Locate the cell with the specified text and output its [X, Y] center coordinate. 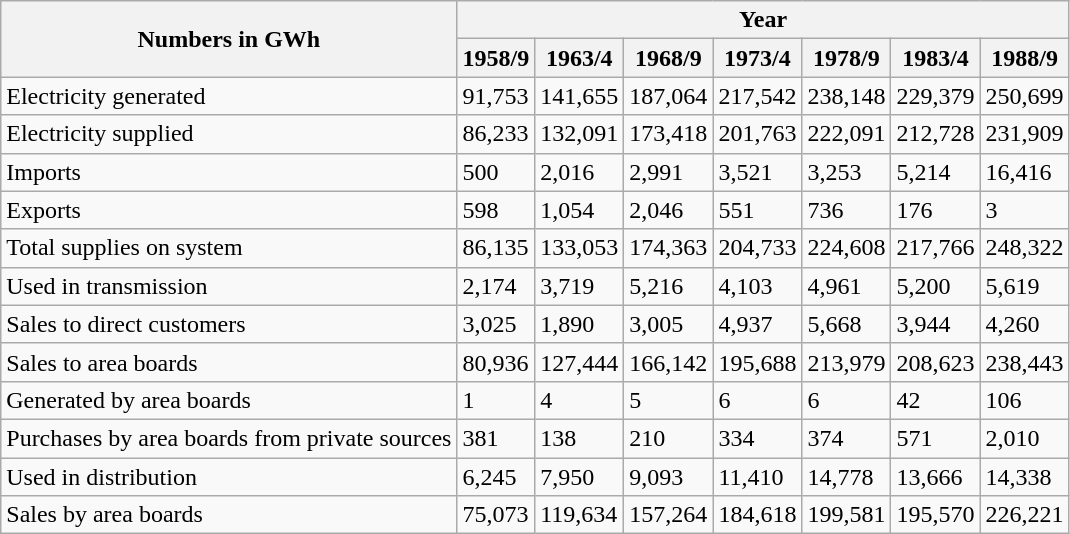
Generated by area boards [229, 400]
217,766 [936, 248]
212,728 [936, 134]
5 [668, 400]
14,778 [846, 477]
157,264 [668, 515]
91,753 [496, 96]
199,581 [846, 515]
210 [668, 438]
Purchases by area boards from private sources [229, 438]
75,073 [496, 515]
176 [936, 210]
4,103 [758, 286]
1,054 [580, 210]
Imports [229, 172]
1,890 [580, 324]
14,338 [1024, 477]
Used in distribution [229, 477]
106 [1024, 400]
1968/9 [668, 58]
Sales by area boards [229, 515]
133,053 [580, 248]
Electricity generated [229, 96]
3,521 [758, 172]
231,909 [1024, 134]
238,443 [1024, 362]
174,363 [668, 248]
598 [496, 210]
138 [580, 438]
4 [580, 400]
Sales to direct customers [229, 324]
Year [763, 20]
238,148 [846, 96]
86,233 [496, 134]
5,668 [846, 324]
13,666 [936, 477]
571 [936, 438]
Electricity supplied [229, 134]
4,961 [846, 286]
16,416 [1024, 172]
Numbers in GWh [229, 39]
6,245 [496, 477]
Total supplies on system [229, 248]
132,091 [580, 134]
551 [758, 210]
4,260 [1024, 324]
334 [758, 438]
204,733 [758, 248]
127,444 [580, 362]
381 [496, 438]
3,025 [496, 324]
201,763 [758, 134]
7,950 [580, 477]
2,174 [496, 286]
195,570 [936, 515]
1978/9 [846, 58]
1983/4 [936, 58]
4,937 [758, 324]
3,005 [668, 324]
9,093 [668, 477]
217,542 [758, 96]
166,142 [668, 362]
1973/4 [758, 58]
3,719 [580, 286]
11,410 [758, 477]
213,979 [846, 362]
248,322 [1024, 248]
1 [496, 400]
736 [846, 210]
222,091 [846, 134]
86,135 [496, 248]
Exports [229, 210]
Used in transmission [229, 286]
3,253 [846, 172]
2,991 [668, 172]
1988/9 [1024, 58]
224,608 [846, 248]
2,046 [668, 210]
208,623 [936, 362]
5,619 [1024, 286]
5,200 [936, 286]
173,418 [668, 134]
141,655 [580, 96]
3 [1024, 210]
1958/9 [496, 58]
187,064 [668, 96]
2,016 [580, 172]
184,618 [758, 515]
374 [846, 438]
2,010 [1024, 438]
250,699 [1024, 96]
119,634 [580, 515]
5,216 [668, 286]
42 [936, 400]
Sales to area boards [229, 362]
500 [496, 172]
80,936 [496, 362]
226,221 [1024, 515]
195,688 [758, 362]
229,379 [936, 96]
1963/4 [580, 58]
3,944 [936, 324]
5,214 [936, 172]
